For the text-containing cell, return its midpoint in [X, Y] coordinate format. 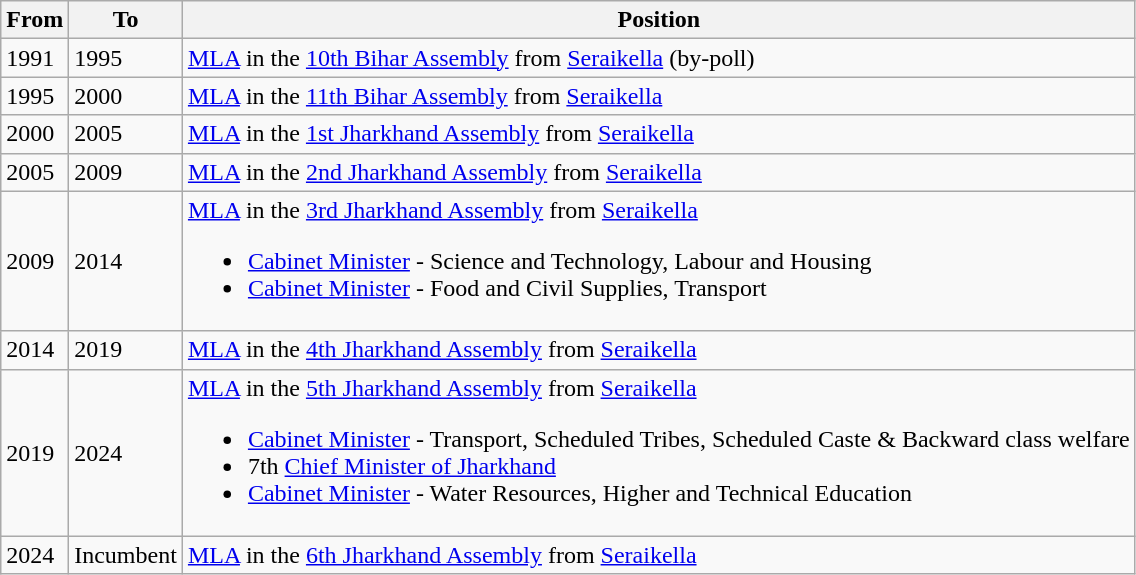
MLA in the 2nd Jharkhand Assembly from Seraikella [658, 172]
MLA in the 10th Bihar Assembly from Seraikella (by-poll) [658, 58]
MLA in the 6th Jharkhand Assembly from Seraikella [658, 555]
MLA in the 11th Bihar Assembly from Seraikella [658, 96]
1991 [35, 58]
Position [658, 20]
Incumbent [126, 555]
MLA in the 1st Jharkhand Assembly from Seraikella [658, 134]
From [35, 20]
To [126, 20]
MLA in the 4th Jharkhand Assembly from Seraikella [658, 350]
